For the text-containing cell, return its midpoint in [X, Y] coordinate format. 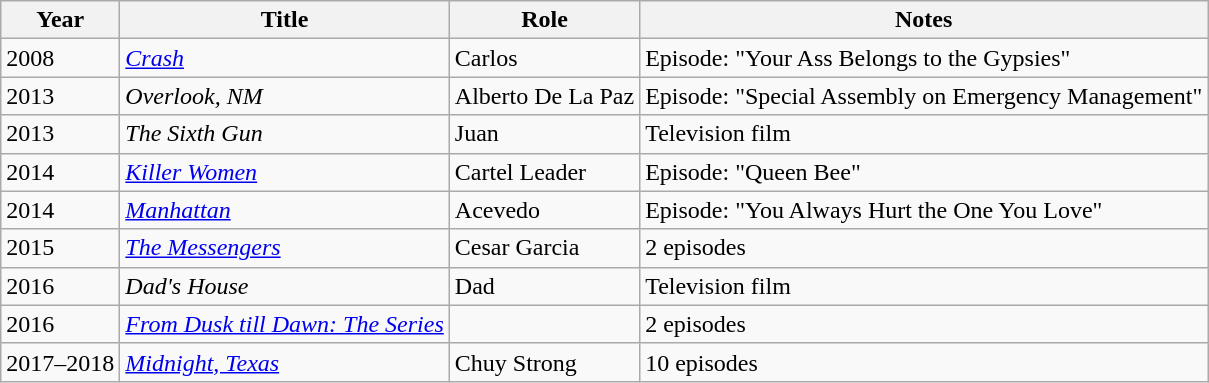
Dad's House [284, 286]
Chuy Strong [544, 362]
Year [60, 20]
Episode: "You Always Hurt the One You Love" [924, 210]
Episode: "Special Assembly on Emergency Management" [924, 96]
Carlos [544, 58]
Manhattan [284, 210]
2015 [60, 248]
Acevedo [544, 210]
Episode: "Queen Bee" [924, 172]
Notes [924, 20]
The Messengers [284, 248]
Cesar Garcia [544, 248]
Alberto De La Paz [544, 96]
Title [284, 20]
Midnight, Texas [284, 362]
Cartel Leader [544, 172]
From Dusk till Dawn: The Series [284, 324]
Overlook, NM [284, 96]
Killer Women [284, 172]
Role [544, 20]
Dad [544, 286]
Juan [544, 134]
10 episodes [924, 362]
Episode: "Your Ass Belongs to the Gypsies" [924, 58]
The Sixth Gun [284, 134]
2017–2018 [60, 362]
2008 [60, 58]
Crash [284, 58]
